Locate the cell with the specified text and output its [X, Y] center coordinate. 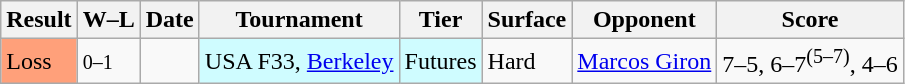
Date [170, 20]
Surface [527, 20]
Result [39, 20]
W–L [108, 20]
Score [810, 20]
Opponent [644, 20]
Tournament [299, 20]
Tier [440, 20]
USA F33, Berkeley [299, 62]
Futures [440, 62]
7–5, 6–7(5–7), 4–6 [810, 62]
Marcos Giron [644, 62]
0–1 [108, 62]
Loss [39, 62]
Hard [527, 62]
